Capture the cell that displays the provided text and extract its [x, y] central coordinate. 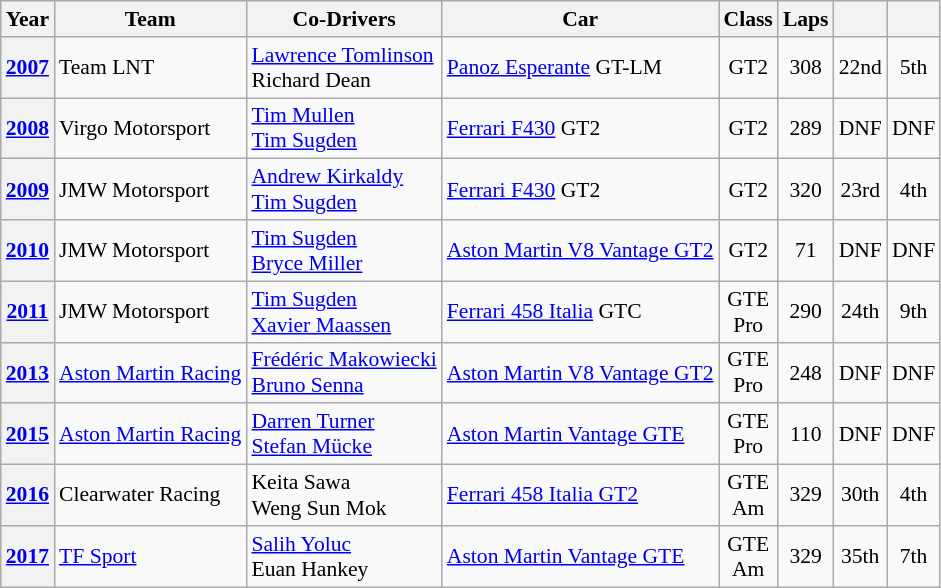
2015 [28, 434]
2017 [28, 556]
Frédéric Makowiecki Bruno Senna [344, 372]
2013 [28, 372]
Virgo Motorsport [150, 128]
Andrew Kirkaldy Tim Sugden [344, 190]
Co-Drivers [344, 19]
35th [860, 556]
Tim Sugden Xavier Maassen [344, 312]
Tim Sugden Bryce Miller [344, 250]
248 [806, 372]
Car [580, 19]
Tim Mullen Tim Sugden [344, 128]
110 [806, 434]
9th [914, 312]
71 [806, 250]
2007 [28, 68]
2008 [28, 128]
2010 [28, 250]
Darren Turner Stefan Mücke [344, 434]
5th [914, 68]
2016 [28, 496]
23rd [860, 190]
24th [860, 312]
Ferrari 458 Italia GT2 [580, 496]
Lawrence Tomlinson Richard Dean [344, 68]
Class [748, 19]
2011 [28, 312]
Clearwater Racing [150, 496]
Salih Yoluc Euan Hankey [344, 556]
290 [806, 312]
Ferrari 458 Italia GTC [580, 312]
Laps [806, 19]
308 [806, 68]
320 [806, 190]
22nd [860, 68]
7th [914, 556]
Team [150, 19]
Keita Sawa Weng Sun Mok [344, 496]
2009 [28, 190]
289 [806, 128]
Panoz Esperante GT-LM [580, 68]
TF Sport [150, 556]
30th [860, 496]
Team LNT [150, 68]
Year [28, 19]
